Output the (x, y) coordinate of the center of the cell containing the given text.  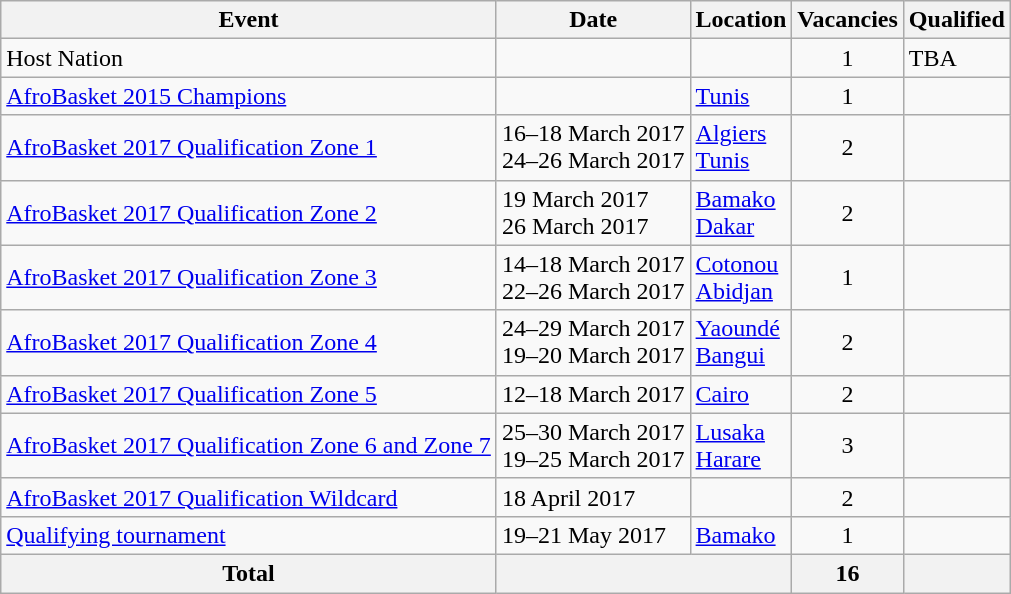
16–18 March 201724–26 March 2017 (593, 148)
Bamako Dakar (741, 212)
Location (741, 20)
Tunis (741, 96)
Vacancies (848, 20)
Qualifying tournament (249, 535)
24–29 March 201719–20 March 2017 (593, 342)
Qualified (956, 20)
AfroBasket 2017 Qualification Zone 4 (249, 342)
18 April 2017 (593, 497)
AfroBasket 2017 Qualification Zone 5 (249, 394)
AfroBasket 2015 Champions (249, 96)
Total (249, 573)
14–18 March 201722–26 March 2017 (593, 278)
AfroBasket 2017 Qualification Zone 2 (249, 212)
Cotonou Abidjan (741, 278)
Yaoundé Bangui (741, 342)
Bamako (741, 535)
AfroBasket 2017 Qualification Zone 6 and Zone 7 (249, 446)
Date (593, 20)
AfroBasket 2017 Qualification Zone 3 (249, 278)
16 (848, 573)
12–18 March 2017 (593, 394)
AfroBasket 2017 Qualification Wildcard (249, 497)
19 March 201726 March 2017 (593, 212)
Event (249, 20)
TBA (956, 58)
Cairo (741, 394)
25–30 March 201719–25 March 2017 (593, 446)
Lusaka Harare (741, 446)
3 (848, 446)
AfroBasket 2017 Qualification Zone 1 (249, 148)
19–21 May 2017 (593, 535)
Host Nation (249, 58)
Algiers Tunis (741, 148)
